Capture the cell that displays the provided text and extract its (x, y) central coordinate. 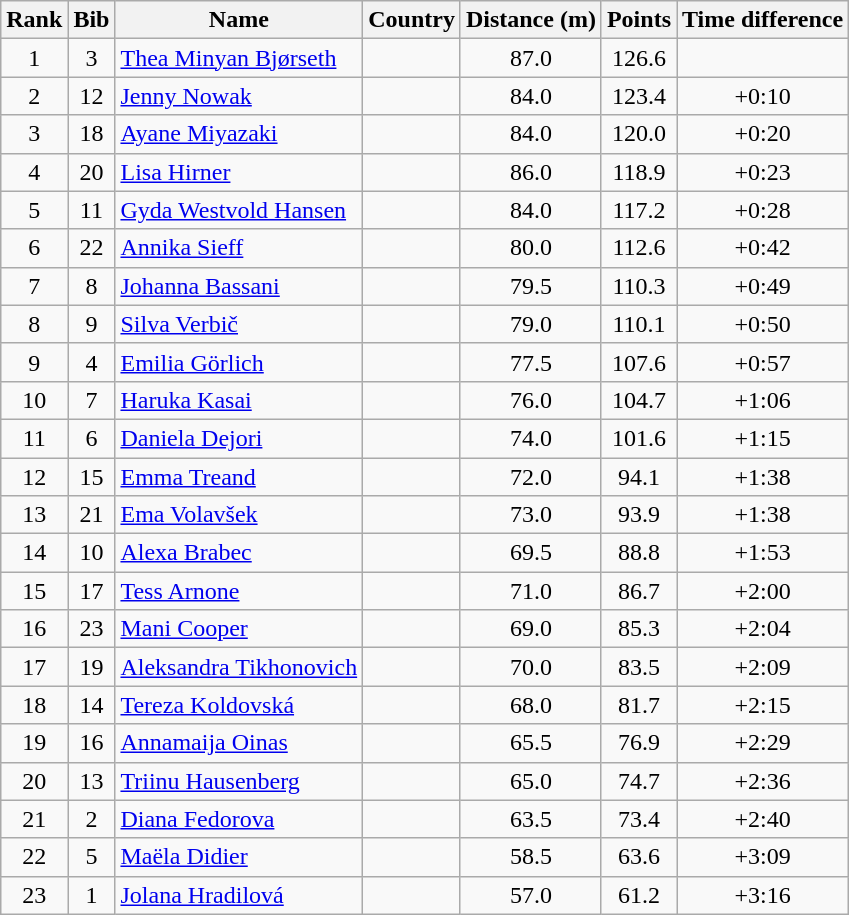
110.1 (638, 324)
+2:00 (762, 591)
63.5 (530, 819)
Points (638, 20)
71.0 (530, 591)
112.6 (638, 248)
93.9 (638, 515)
76.9 (638, 743)
+0:20 (762, 134)
+2:29 (762, 743)
86.0 (530, 172)
74.7 (638, 781)
Haruka Kasai (239, 400)
65.0 (530, 781)
Maëla Didier (239, 857)
104.7 (638, 400)
Country (412, 20)
101.6 (638, 438)
+3:16 (762, 895)
Diana Fedorova (239, 819)
+0:10 (762, 96)
+0:57 (762, 362)
61.2 (638, 895)
+1:53 (762, 553)
73.0 (530, 515)
+3:09 (762, 857)
Annamaija Oinas (239, 743)
+2:04 (762, 629)
Mani Cooper (239, 629)
85.3 (638, 629)
Daniela Dejori (239, 438)
Name (239, 20)
Emma Treand (239, 477)
65.5 (530, 743)
126.6 (638, 58)
87.0 (530, 58)
70.0 (530, 667)
Gyda Westvold Hansen (239, 210)
110.3 (638, 286)
Emilia Görlich (239, 362)
81.7 (638, 705)
88.8 (638, 553)
Alexa Brabec (239, 553)
73.4 (638, 819)
+0:42 (762, 248)
+2:15 (762, 705)
Jolana Hradilová (239, 895)
Tess Arnone (239, 591)
80.0 (530, 248)
+1:06 (762, 400)
123.4 (638, 96)
74.0 (530, 438)
Bib (92, 20)
+2:40 (762, 819)
Ema Volavšek (239, 515)
94.1 (638, 477)
Triinu Hausenberg (239, 781)
107.6 (638, 362)
76.0 (530, 400)
69.5 (530, 553)
Rank (34, 20)
Jenny Nowak (239, 96)
Tereza Koldovská (239, 705)
Annika Sieff (239, 248)
Johanna Bassani (239, 286)
Distance (m) (530, 20)
Thea Minyan Bjørseth (239, 58)
72.0 (530, 477)
+2:09 (762, 667)
79.5 (530, 286)
77.5 (530, 362)
+1:15 (762, 438)
+0:49 (762, 286)
+0:28 (762, 210)
68.0 (530, 705)
120.0 (638, 134)
58.5 (530, 857)
86.7 (638, 591)
+0:23 (762, 172)
79.0 (530, 324)
+0:50 (762, 324)
117.2 (638, 210)
57.0 (530, 895)
83.5 (638, 667)
Lisa Hirner (239, 172)
Silva Verbič (239, 324)
Ayane Miyazaki (239, 134)
Aleksandra Tikhonovich (239, 667)
118.9 (638, 172)
69.0 (530, 629)
Time difference (762, 20)
+2:36 (762, 781)
63.6 (638, 857)
